Provide the [x, y] coordinate of the cell's center where the given text is located.  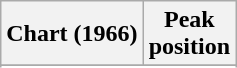
Peak position [189, 34]
Chart (1966) [72, 34]
